From the cell containing the given text, extract its center point as [x, y] coordinate. 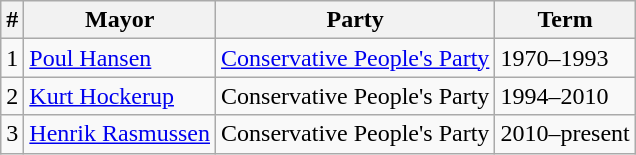
# [12, 20]
3 [12, 134]
1 [12, 58]
Mayor [120, 20]
Kurt Hockerup [120, 96]
2 [12, 96]
2010–present [565, 134]
Poul Hansen [120, 58]
1994–2010 [565, 96]
Henrik Rasmussen [120, 134]
Party [356, 20]
Term [565, 20]
1970–1993 [565, 58]
